From the cell containing the given text, extract its center point as (x, y) coordinate. 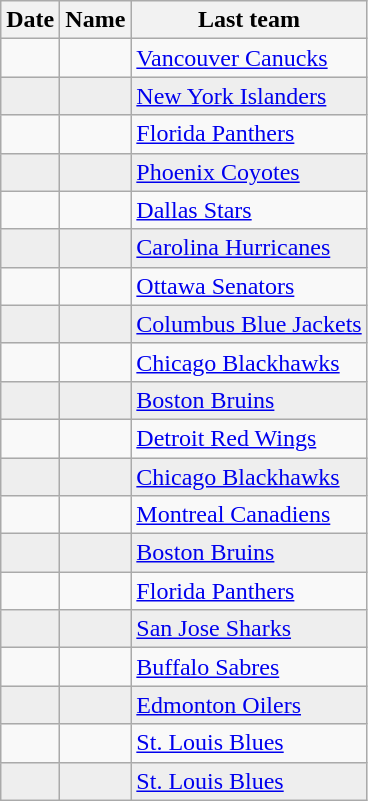
Last team (249, 20)
Phoenix Coyotes (249, 172)
Buffalo Sabres (249, 667)
Montreal Canadiens (249, 515)
Dallas Stars (249, 210)
Columbus Blue Jackets (249, 324)
Ottawa Senators (249, 286)
Edmonton Oilers (249, 705)
Vancouver Canucks (249, 58)
New York Islanders (249, 96)
San Jose Sharks (249, 629)
Detroit Red Wings (249, 438)
Name (96, 20)
Date (30, 20)
Carolina Hurricanes (249, 248)
